Identify which cell holds the provided text, then report its [X, Y] central coordinate. 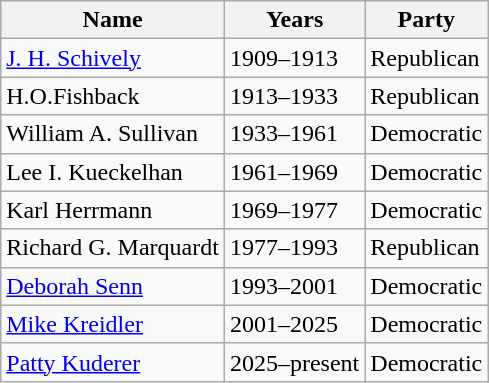
1977–1993 [294, 248]
Patty Kuderer [113, 362]
Mike Kreidler [113, 324]
2001–2025 [294, 324]
Deborah Senn [113, 286]
H.O.Fishback [113, 96]
1969–1977 [294, 210]
1909–1913 [294, 58]
2025–present [294, 362]
Karl Herrmann [113, 210]
Name [113, 20]
1933–1961 [294, 134]
Years [294, 20]
William A. Sullivan [113, 134]
J. H. Schively [113, 58]
Richard G. Marquardt [113, 248]
Lee I. Kueckelhan [113, 172]
Party [426, 20]
1913–1933 [294, 96]
1993–2001 [294, 286]
1961–1969 [294, 172]
